Find where the given text appears and provide that cell's center as [X, Y] coordinate. 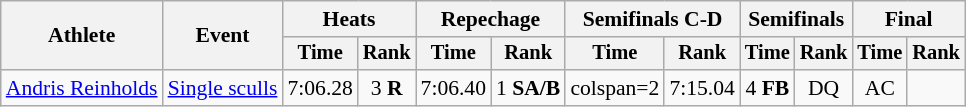
Semifinals C-D [652, 19]
Single sculls [223, 88]
DQ [824, 88]
Event [223, 36]
7:15.04 [702, 88]
1 SA/B [528, 88]
7:06.40 [454, 88]
7:06.28 [320, 88]
Andris Reinholds [82, 88]
colspan=2 [614, 88]
Semifinals [796, 19]
4 FB [768, 88]
3 R [387, 88]
Athlete [82, 36]
Heats [348, 19]
AC [880, 88]
Final [908, 19]
Repechage [491, 19]
